Locate the cell with the specified text and output its (X, Y) center coordinate. 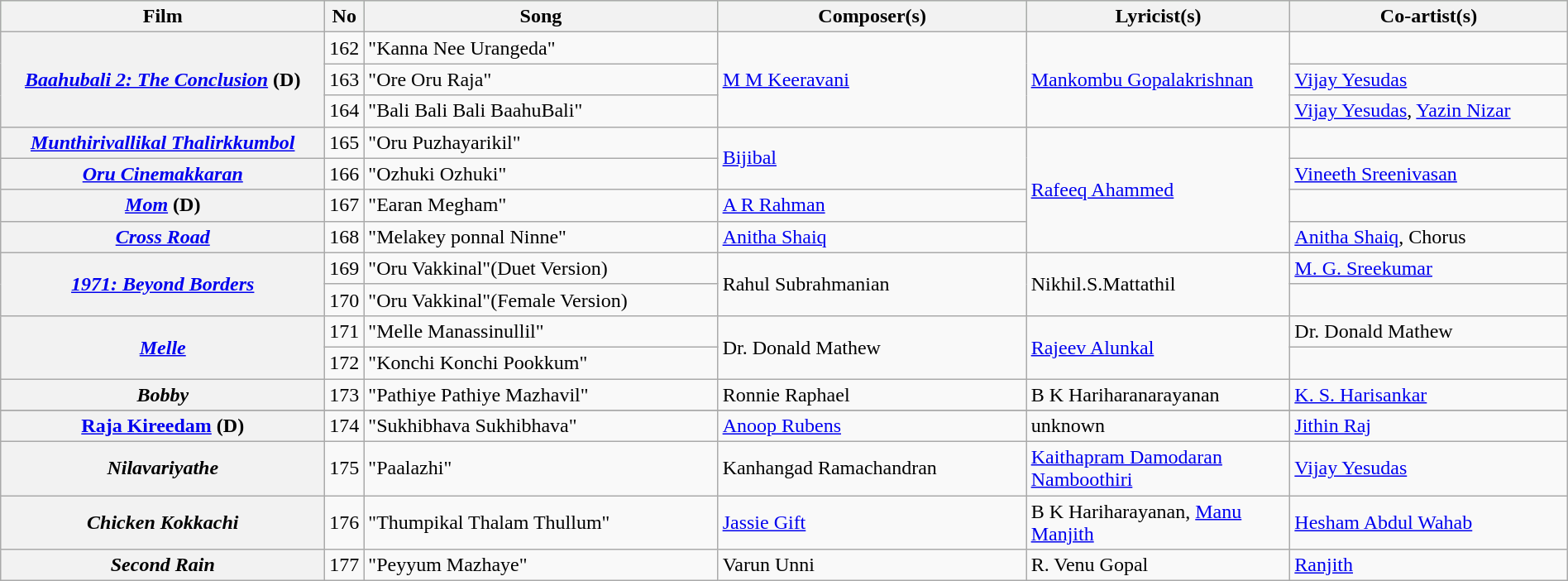
175 (344, 468)
unknown (1158, 426)
Vineeth Sreenivasan (1429, 174)
"Thumpikal Thalam Thullum" (541, 523)
K. S. Harisankar (1429, 395)
"Earan Megham" (541, 205)
Munthirivallikal Thalirkkumbol (163, 142)
Kanhangad Ramachandran (872, 468)
163 (344, 79)
"Sukhibhava Sukhibhava" (541, 426)
Second Rain (163, 565)
165 (344, 142)
Melle (163, 347)
"Melle Manassinullil" (541, 331)
176 (344, 523)
167 (344, 205)
Bijibal (872, 158)
Cross Road (163, 237)
Song (541, 17)
Ronnie Raphael (872, 395)
Nilavariyathe (163, 468)
162 (344, 48)
"Peyyum Mazhaye" (541, 565)
Anoop Rubens (872, 426)
Oru Cinemakkaran (163, 174)
B K Hariharayanan, Manu Manjith (1158, 523)
Nikhil.S.Mattathil (1158, 284)
Composer(s) (872, 17)
Kaithapram Damodaran Namboothiri (1158, 468)
"Konchi Konchi Pookkum" (541, 363)
164 (344, 111)
169 (344, 268)
Bobby (163, 395)
"Oru Puzhayarikil" (541, 142)
177 (344, 565)
Jithin Raj (1429, 426)
Chicken Kokkachi (163, 523)
Jassie Gift (872, 523)
Rafeeq Ahammed (1158, 190)
173 (344, 395)
166 (344, 174)
Anitha Shaiq, Chorus (1429, 237)
Co-artist(s) (1429, 17)
"Melakey ponnal Ninne" (541, 237)
Mankombu Gopalakrishnan (1158, 79)
"Oru Vakkinal"(Female Version) (541, 300)
168 (344, 237)
A R Rahman (872, 205)
R. Venu Gopal (1158, 565)
174 (344, 426)
Mom (D) (163, 205)
"Ore Oru Raja" (541, 79)
M M Keeravani (872, 79)
1971: Beyond Borders (163, 284)
"Oru Vakkinal"(Duet Version) (541, 268)
"Ozhuki Ozhuki" (541, 174)
Lyricist(s) (1158, 17)
"Paalazhi" (541, 468)
Baahubali 2: The Conclusion (D) (163, 79)
M. G. Sreekumar (1429, 268)
172 (344, 363)
No (344, 17)
"Kanna Nee Urangeda" (541, 48)
Hesham Abdul Wahab (1429, 523)
"Bali Bali Bali BaahuBali" (541, 111)
171 (344, 331)
170 (344, 300)
Rajeev Alunkal (1158, 347)
Anitha Shaiq (872, 237)
Rahul Subrahmanian (872, 284)
Ranjith (1429, 565)
Raja Kireedam (D) (163, 426)
Film (163, 17)
B K Hariharanarayanan (1158, 395)
Varun Unni (872, 565)
"Pathiye Pathiye Mazhavil" (541, 395)
Vijay Yesudas, Yazin Nizar (1429, 111)
